Determine the (X, Y) coordinate at the center of the cell enclosing the given text.  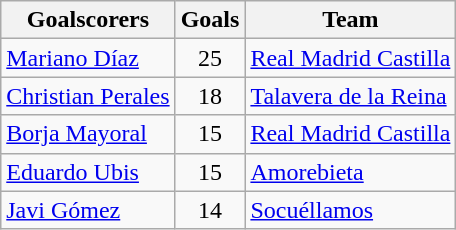
Team (350, 20)
Socuéllamos (350, 210)
18 (210, 96)
Javi Gómez (88, 210)
Talavera de la Reina (350, 96)
Borja Mayoral (88, 134)
Christian Perales (88, 96)
Eduardo Ubis (88, 172)
Goals (210, 20)
25 (210, 58)
Amorebieta (350, 172)
Goalscorers (88, 20)
Mariano Díaz (88, 58)
14 (210, 210)
